Identify which cell holds the provided text, then report its [X, Y] central coordinate. 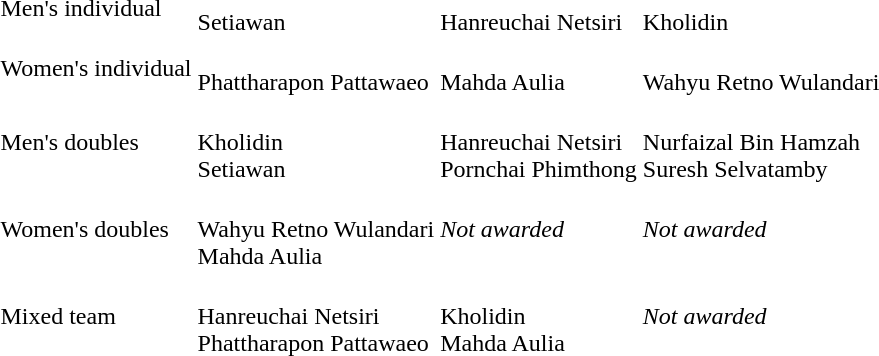
KholidinSetiawan [316, 142]
Hanreuchai NetsiriPornchai Phimthong [539, 142]
Phattharapon Pattawaeo [316, 68]
Not awarded [539, 229]
Wahyu Retno WulandariMahda Aulia [316, 229]
Mahda Aulia [539, 68]
